Output the [X, Y] coordinate of the center of the cell containing the given text.  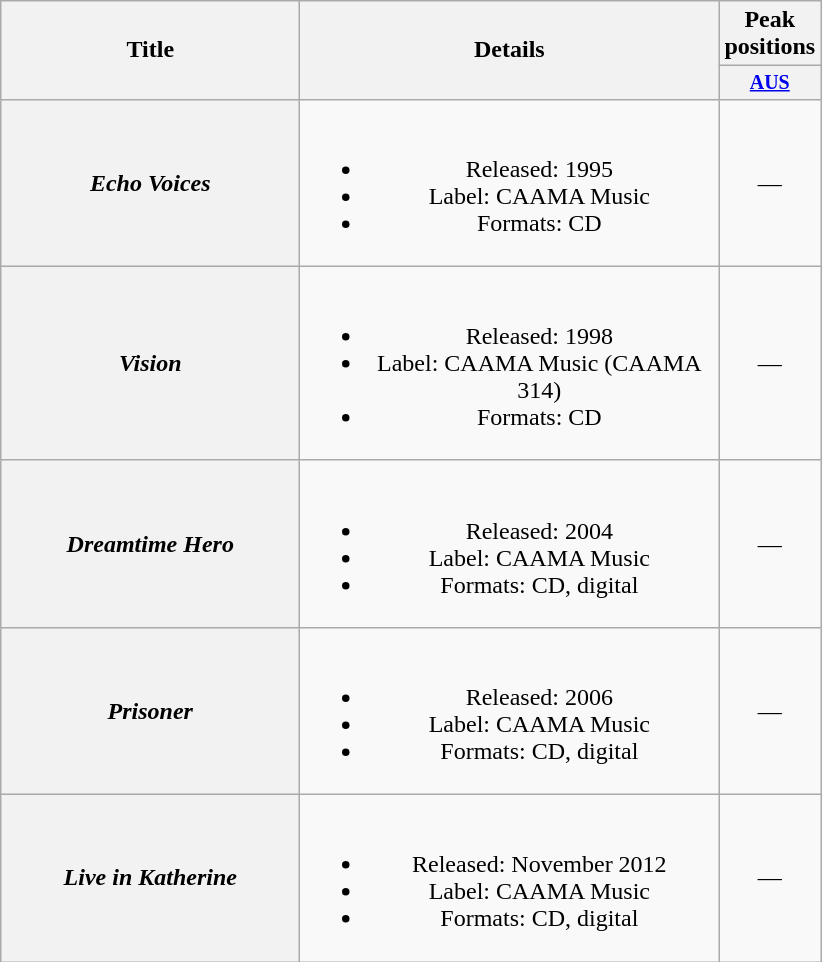
Peak positions [770, 34]
Released: 2006Label: CAAMA MusicFormats: CD, digital [510, 710]
Released: November 2012Label: CAAMA MusicFormats: CD, digital [510, 878]
Released: 1995Label: CAAMA MusicFormats: CD [510, 182]
Live in Katherine [150, 878]
AUS [770, 82]
Title [150, 50]
Prisoner [150, 710]
Vision [150, 363]
Released: 1998Label: CAAMA Music (CAAMA 314)Formats: CD [510, 363]
Dreamtime Hero [150, 544]
Echo Voices [150, 182]
Released: 2004Label: CAAMA MusicFormats: CD, digital [510, 544]
Details [510, 50]
